From the cell containing the given text, extract its center point as [X, Y] coordinate. 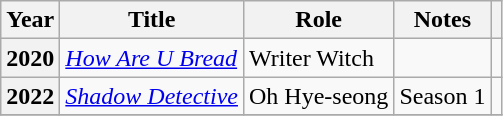
How Are U Bread [152, 58]
2022 [30, 96]
Notes [442, 20]
Role [318, 20]
Oh Hye-seong [318, 96]
Shadow Detective [152, 96]
2020 [30, 58]
Year [30, 20]
Title [152, 20]
Writer Witch [318, 58]
Season 1 [442, 96]
